Detect which cell encompasses the target text, then output its [X, Y] center coordinate. 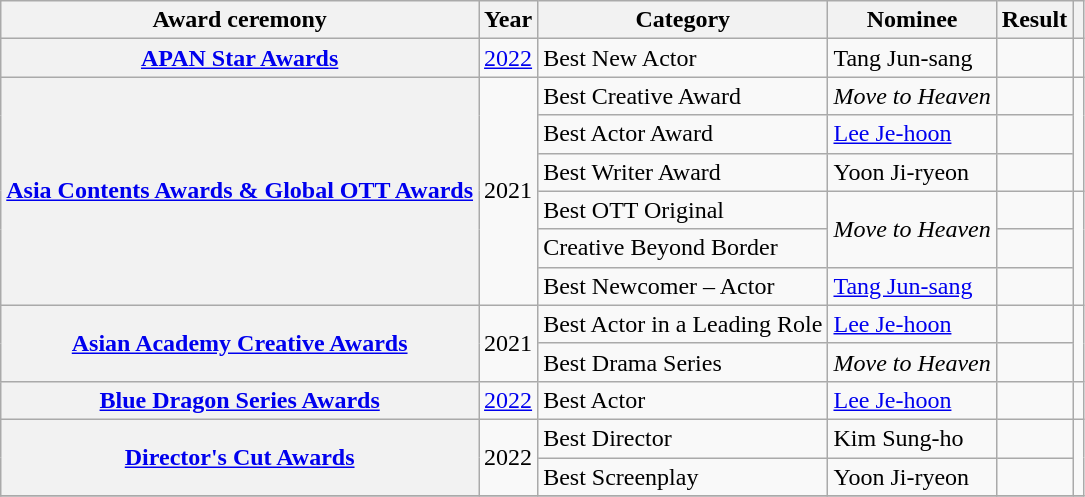
Nominee [912, 20]
Best Newcomer – Actor [683, 286]
Best Screenplay [683, 477]
Year [508, 20]
APAN Star Awards [240, 58]
Best Director [683, 438]
Asia Contents Awards & Global OTT Awards [240, 191]
Best New Actor [683, 58]
Best Actor [683, 400]
Best OTT Original [683, 210]
Result [1034, 20]
Blue Dragon Series Awards [240, 400]
Creative Beyond Border [683, 248]
Best Writer Award [683, 172]
Best Actor Award [683, 134]
Kim Sung-ho [912, 438]
Best Actor in a Leading Role [683, 324]
Director's Cut Awards [240, 457]
Category [683, 20]
Award ceremony [240, 20]
Best Creative Award [683, 96]
Best Drama Series [683, 362]
Asian Academy Creative Awards [240, 343]
